Locate the cell with the specified text and output its (X, Y) center coordinate. 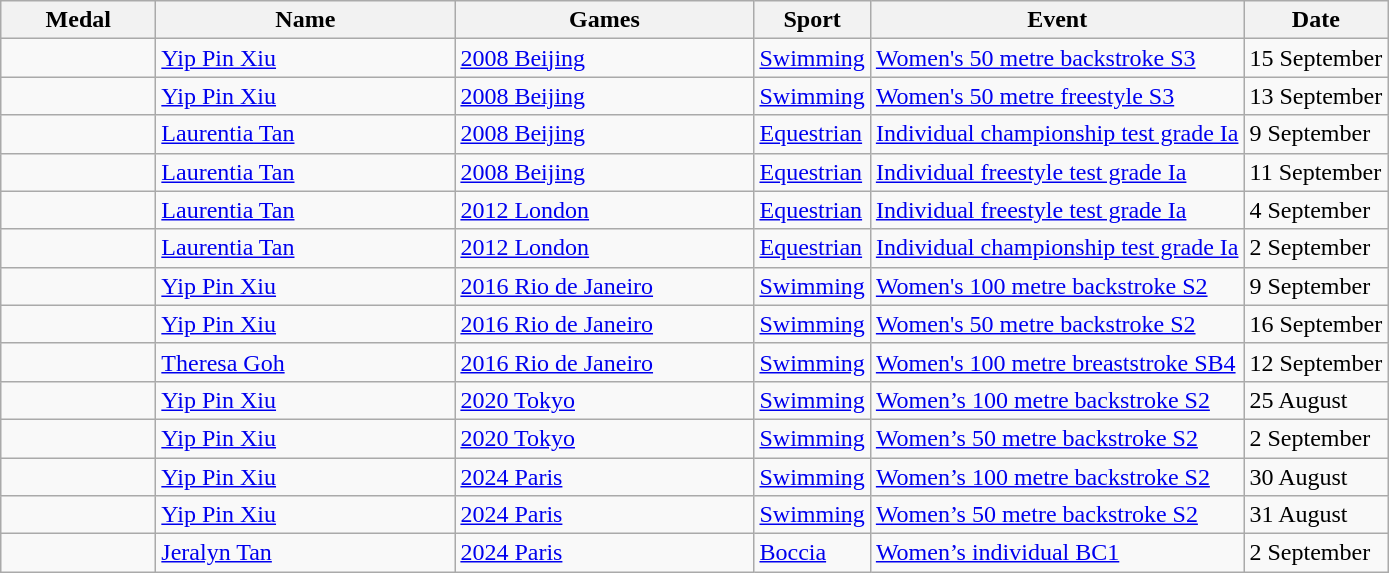
Games (604, 20)
Theresa Goh (306, 362)
12 September (1316, 362)
Sport (812, 20)
16 September (1316, 324)
4 September (1316, 210)
25 August (1316, 400)
Jeralyn Tan (306, 553)
15 September (1316, 58)
Name (306, 20)
Women's 50 metre backstroke S2 (1057, 324)
Boccia (812, 553)
31 August (1316, 515)
Women's 50 metre freestyle S3 (1057, 96)
Women's 100 metre breaststroke SB4 (1057, 362)
11 September (1316, 172)
30 August (1316, 477)
Women's 50 metre backstroke S3 (1057, 58)
Medal (78, 20)
Event (1057, 20)
Date (1316, 20)
13 September (1316, 96)
Women’s individual BC1 (1057, 553)
Women's 100 metre backstroke S2 (1057, 286)
